Scan for the cell matching the given text and deliver its (X, Y) coordinate at center. 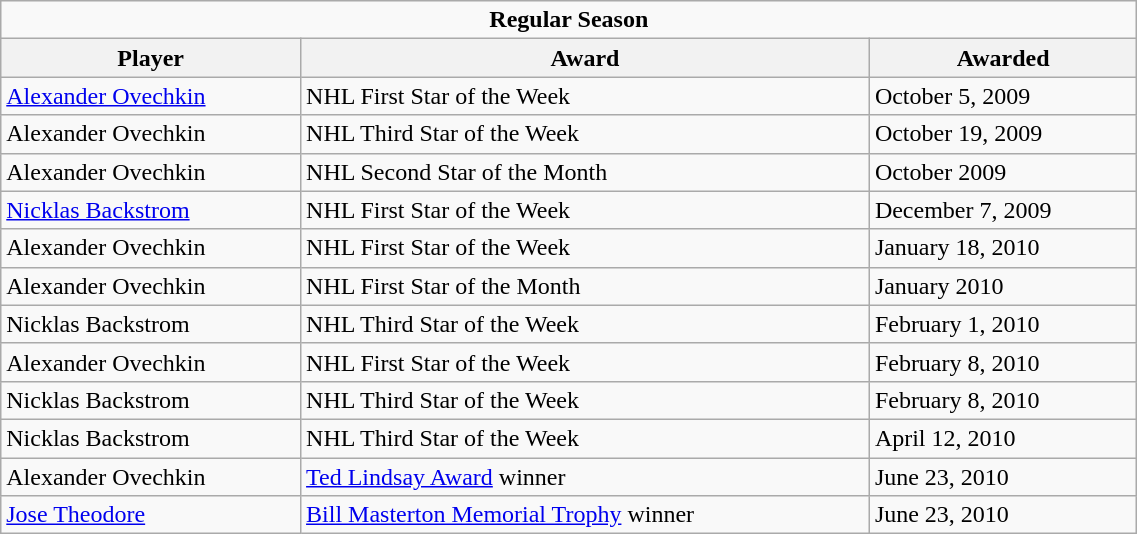
Bill Masterton Memorial Trophy winner (586, 515)
October 5, 2009 (1002, 96)
October 2009 (1002, 172)
Ted Lindsay Award winner (586, 477)
October 19, 2009 (1002, 134)
Jose Theodore (151, 515)
Player (151, 58)
January 18, 2010 (1002, 248)
Regular Season (569, 20)
April 12, 2010 (1002, 438)
December 7, 2009 (1002, 210)
January 2010 (1002, 286)
NHL Second Star of the Month (586, 172)
NHL First Star of the Month (586, 286)
February 1, 2010 (1002, 324)
Awarded (1002, 58)
Award (586, 58)
